From the cell containing the given text, extract its center point as [X, Y] coordinate. 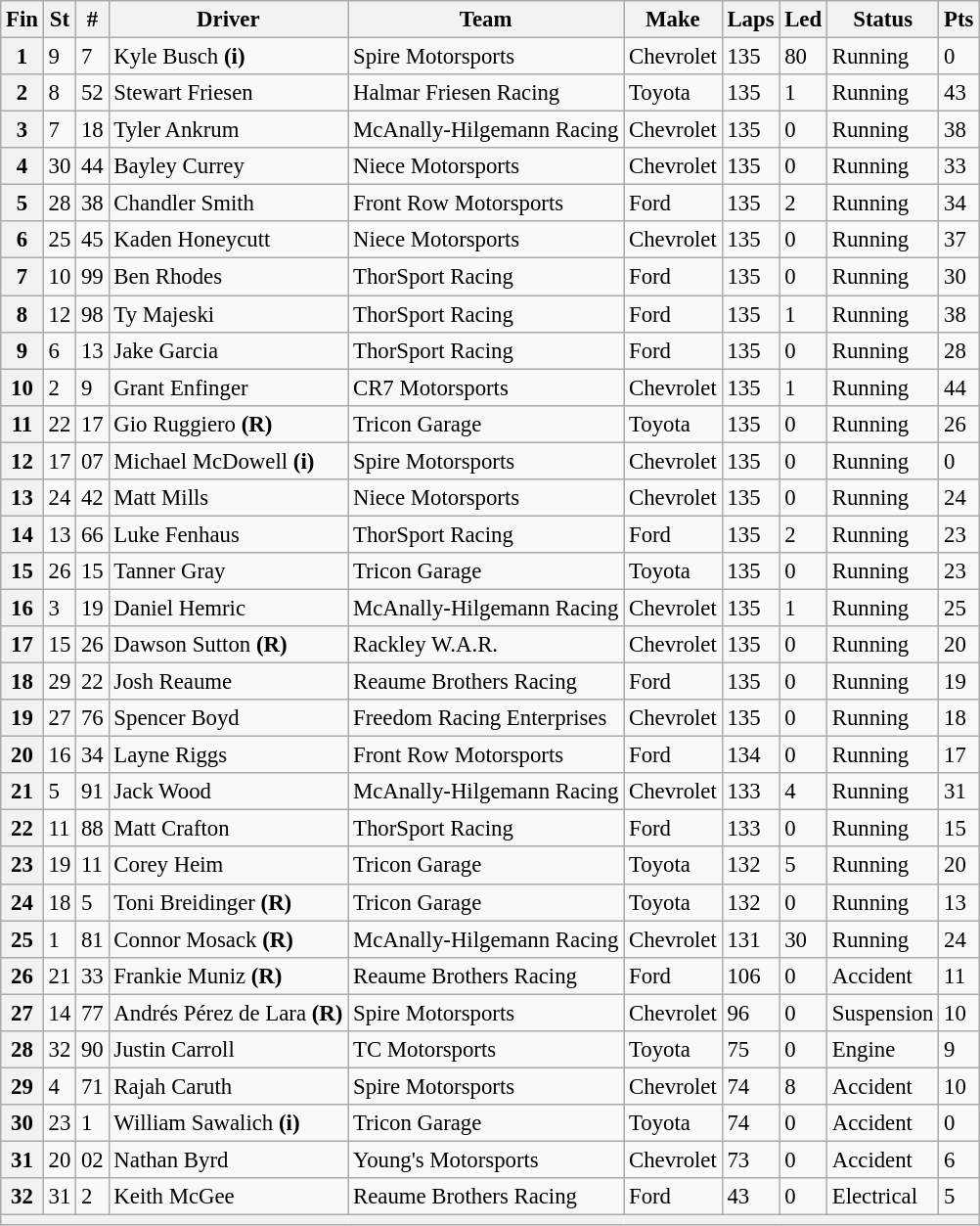
CR7 Motorsports [486, 387]
75 [751, 1050]
37 [958, 240]
William Sawalich (i) [229, 1123]
Bayley Currey [229, 166]
131 [751, 939]
Tyler Ankrum [229, 130]
02 [92, 1159]
Electrical [882, 1197]
71 [92, 1086]
Stewart Friesen [229, 93]
106 [751, 976]
Connor Mosack (R) [229, 939]
Ben Rhodes [229, 277]
Gio Ruggiero (R) [229, 424]
Layne Riggs [229, 755]
07 [92, 461]
Matt Mills [229, 498]
80 [804, 57]
Daniel Hemric [229, 608]
134 [751, 755]
Laps [751, 20]
Suspension [882, 1013]
Toni Breidinger (R) [229, 902]
73 [751, 1159]
Driver [229, 20]
52 [92, 93]
Nathan Byrd [229, 1159]
Rajah Caruth [229, 1086]
St [59, 20]
88 [92, 829]
TC Motorsports [486, 1050]
Pts [958, 20]
Tanner Gray [229, 571]
Kaden Honeycutt [229, 240]
Jake Garcia [229, 350]
Spencer Boyd [229, 718]
99 [92, 277]
Dawson Sutton (R) [229, 645]
Grant Enfinger [229, 387]
Kyle Busch (i) [229, 57]
91 [92, 792]
Led [804, 20]
Jack Wood [229, 792]
Freedom Racing Enterprises [486, 718]
76 [92, 718]
Keith McGee [229, 1197]
Fin [22, 20]
Status [882, 20]
Matt Crafton [229, 829]
Frankie Muniz (R) [229, 976]
77 [92, 1013]
# [92, 20]
42 [92, 498]
Josh Reaume [229, 682]
81 [92, 939]
Corey Heim [229, 866]
Chandler Smith [229, 204]
Engine [882, 1050]
Rackley W.A.R. [486, 645]
Halmar Friesen Racing [486, 93]
Young's Motorsports [486, 1159]
Make [673, 20]
Michael McDowell (i) [229, 461]
Andrés Pérez de Lara (R) [229, 1013]
Ty Majeski [229, 314]
96 [751, 1013]
Justin Carroll [229, 1050]
Team [486, 20]
90 [92, 1050]
66 [92, 534]
Luke Fenhaus [229, 534]
45 [92, 240]
98 [92, 314]
